Scan for the cell matching the given text and deliver its [X, Y] coordinate at center. 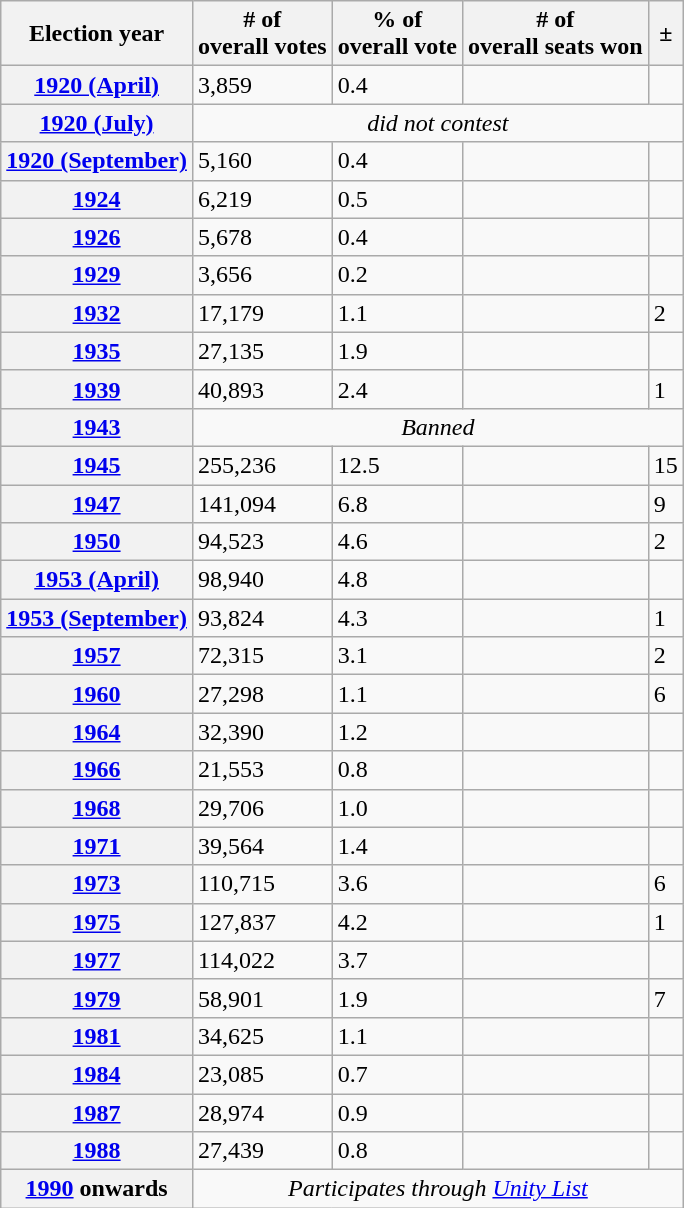
141,094 [262, 503]
1979 [97, 998]
0.7 [397, 1074]
4.8 [397, 580]
± [666, 34]
1966 [97, 770]
1953 (September) [97, 618]
1953 (April) [97, 580]
1945 [97, 465]
98,940 [262, 580]
1.0 [397, 808]
1984 [97, 1074]
32,390 [262, 732]
58,901 [262, 998]
1935 [97, 351]
1947 [97, 503]
27,439 [262, 1151]
40,893 [262, 389]
5,160 [262, 161]
1924 [97, 199]
Election year [97, 34]
1.2 [397, 732]
27,135 [262, 351]
1988 [97, 1151]
1920 (July) [97, 123]
% ofoverall vote [397, 34]
1973 [97, 884]
1920 (April) [97, 85]
1929 [97, 275]
1957 [97, 656]
17,179 [262, 313]
1968 [97, 808]
1939 [97, 389]
1926 [97, 237]
0.9 [397, 1113]
1932 [97, 313]
3.1 [397, 656]
1.4 [397, 846]
4.2 [397, 922]
29,706 [262, 808]
27,298 [262, 694]
4.3 [397, 618]
94,523 [262, 542]
72,315 [262, 656]
Banned [438, 427]
1943 [97, 427]
15 [666, 465]
9 [666, 503]
did not contest [438, 123]
127,837 [262, 922]
5,678 [262, 237]
7 [666, 998]
2.4 [397, 389]
1950 [97, 542]
0.2 [397, 275]
4.6 [397, 542]
1920 (September) [97, 161]
28,974 [262, 1113]
1971 [97, 846]
12.5 [397, 465]
93,824 [262, 618]
3.7 [397, 960]
1981 [97, 1036]
Participates through Unity List [438, 1189]
# ofoverall seats won [555, 34]
39,564 [262, 846]
34,625 [262, 1036]
1960 [97, 694]
23,085 [262, 1074]
114,022 [262, 960]
1977 [97, 960]
6.8 [397, 503]
1987 [97, 1113]
3.6 [397, 884]
1975 [97, 922]
255,236 [262, 465]
6,219 [262, 199]
3,656 [262, 275]
1964 [97, 732]
110,715 [262, 884]
3,859 [262, 85]
21,553 [262, 770]
1990 onwards [97, 1189]
0.5 [397, 199]
# ofoverall votes [262, 34]
